Return the (X, Y) coordinate for the center point of the cell that contains the specified text.  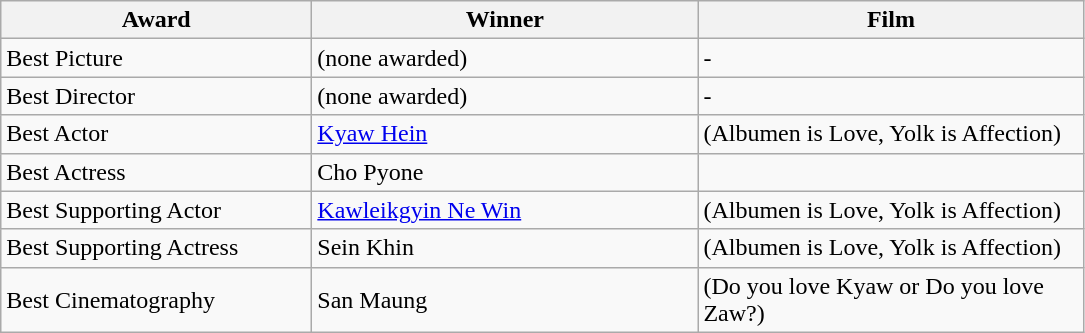
Best Actress (156, 172)
Best Cinematography (156, 300)
Winner (505, 20)
Best Supporting Actor (156, 210)
Best Director (156, 96)
Kawleikgyin Ne Win (505, 210)
San Maung (505, 300)
Best Supporting Actress (156, 248)
Sein Khin (505, 248)
Kyaw Hein (505, 134)
Best Picture (156, 58)
Cho Pyone (505, 172)
Film (891, 20)
Best Actor (156, 134)
(Do you love Kyaw or Do you love Zaw?) (891, 300)
Award (156, 20)
